Find where the given text appears and provide that cell's center as (x, y) coordinate. 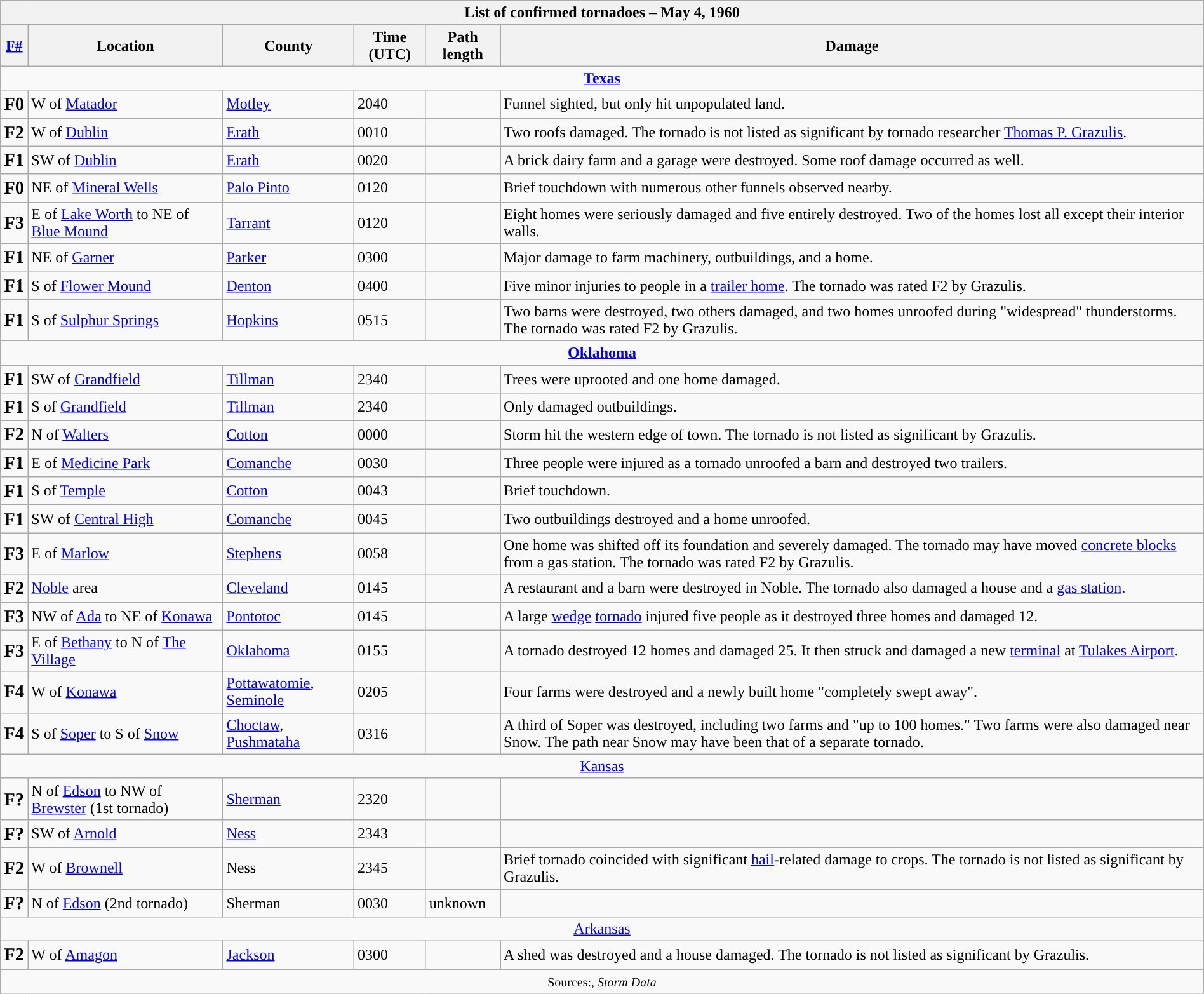
W of Konawa (126, 692)
W of Dublin (126, 132)
A restaurant and a barn were destroyed in Noble. The tornado also damaged a house and a gas station. (852, 588)
W of Amagon (126, 955)
SW of Central High (126, 519)
F# (14, 46)
Motley (288, 104)
Sources:, Storm Data (602, 981)
0045 (390, 519)
Eight homes were seriously damaged and five entirely destroyed. Two of the homes lost all except their interior walls. (852, 222)
SW of Dublin (126, 160)
Noble area (126, 588)
0010 (390, 132)
Tarrant (288, 222)
0058 (390, 554)
2343 (390, 833)
0155 (390, 650)
Two outbuildings destroyed and a home unroofed. (852, 519)
N of Edson to NW of Brewster (1st tornado) (126, 799)
unknown (462, 903)
Two barns were destroyed, two others damaged, and two homes unroofed during "widespread" thunderstorms. The tornado was rated F2 by Grazulis. (852, 320)
S of Sulphur Springs (126, 320)
A tornado destroyed 12 homes and damaged 25. It then struck and damaged a new terminal at Tulakes Airport. (852, 650)
S of Grandfield (126, 407)
W of Matador (126, 104)
Cleveland (288, 588)
0316 (390, 733)
2040 (390, 104)
NW of Ada to NE of Konawa (126, 616)
Only damaged outbuildings. (852, 407)
Choctaw, Pushmataha (288, 733)
Stephens (288, 554)
Brief touchdown with numerous other funnels observed nearby. (852, 188)
0205 (390, 692)
A shed was destroyed and a house damaged. The tornado is not listed as significant by Grazulis. (852, 955)
Three people were injured as a tornado unroofed a barn and destroyed two trailers. (852, 463)
Location (126, 46)
Funnel sighted, but only hit unpopulated land. (852, 104)
Pontotoc (288, 616)
Arkansas (602, 929)
2345 (390, 868)
W of Brownell (126, 868)
0043 (390, 491)
0020 (390, 160)
N of Edson (2nd tornado) (126, 903)
2320 (390, 799)
Brief touchdown. (852, 491)
Four farms were destroyed and a newly built home "completely swept away". (852, 692)
Jackson (288, 955)
NE of Garner (126, 257)
Denton (288, 285)
Texas (602, 78)
0400 (390, 285)
SW of Arnold (126, 833)
E of Bethany to N of The Village (126, 650)
Time (UTC) (390, 46)
E of Marlow (126, 554)
N of Walters (126, 435)
Path length (462, 46)
E of Lake Worth to NE of Blue Mound (126, 222)
Pottawatomie, Seminole (288, 692)
Two roofs damaged. The tornado is not listed as significant by tornado researcher Thomas P. Grazulis. (852, 132)
S of Soper to S of Snow (126, 733)
Damage (852, 46)
SW of Grandfield (126, 379)
List of confirmed tornadoes – May 4, 1960 (602, 13)
Major damage to farm machinery, outbuildings, and a home. (852, 257)
Brief tornado coincided with significant hail-related damage to crops. The tornado is not listed as significant by Grazulis. (852, 868)
0515 (390, 320)
NE of Mineral Wells (126, 188)
S of Temple (126, 491)
0000 (390, 435)
Trees were uprooted and one home damaged. (852, 379)
Hopkins (288, 320)
Five minor injuries to people in a trailer home. The tornado was rated F2 by Grazulis. (852, 285)
E of Medicine Park (126, 463)
Palo Pinto (288, 188)
County (288, 46)
Kansas (602, 766)
S of Flower Mound (126, 285)
Parker (288, 257)
A brick dairy farm and a garage were destroyed. Some roof damage occurred as well. (852, 160)
A large wedge tornado injured five people as it destroyed three homes and damaged 12. (852, 616)
Storm hit the western edge of town. The tornado is not listed as significant by Grazulis. (852, 435)
